For the text-containing cell, return its midpoint in [X, Y] coordinate format. 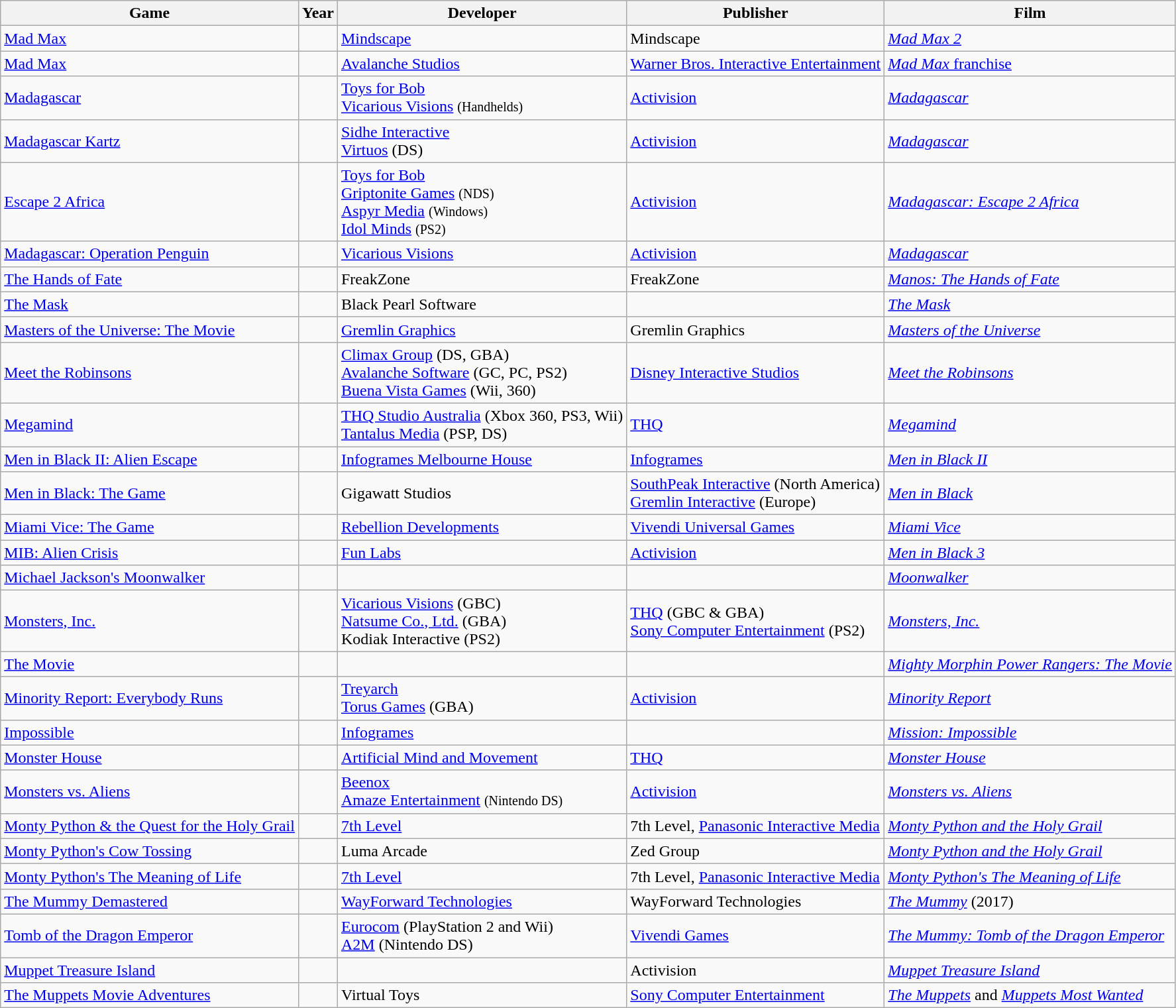
Monty Python & the Quest for the Holy Grail [150, 826]
MIB: Alien Crisis [150, 553]
TreyarchTorus Games (GBA) [482, 699]
The Mummy (2017) [1030, 901]
Sony Computer Entertainment [755, 995]
Zed Group [755, 851]
Madagascar: Operation Penguin [150, 254]
Eurocom (PlayStation 2 and Wii)A2M (Nintendo DS) [482, 936]
Minority Report: Everybody Runs [150, 699]
Monty Python's Cow Tossing [150, 851]
Film [1030, 13]
Developer [482, 13]
Rebellion Developments [482, 528]
Black Pearl Software [482, 304]
Toys for BobGriptonite Games (NDS) Aspyr Media (Windows) Idol Minds (PS2) [482, 201]
Luma Arcade [482, 851]
Miami Vice [1030, 528]
Avalanche Studios [482, 64]
Manos: The Hands of Fate [1030, 279]
Escape 2 Africa [150, 201]
Men in Black II: Alien Escape [150, 459]
Publisher [755, 13]
Disney Interactive Studios [755, 372]
Men in Black [1030, 493]
Minority Report [1030, 699]
THQ Studio Australia (Xbox 360, PS3, Wii)Tantalus Media (PSP, DS) [482, 424]
The Movie [150, 664]
The Mummy: Tomb of the Dragon Emperor [1030, 936]
Miami Vice: The Game [150, 528]
Men in Black: The Game [150, 493]
Vivendi Games [755, 936]
Tomb of the Dragon Emperor [150, 936]
Virtual Toys [482, 995]
Sidhe InteractiveVirtuos (DS) [482, 140]
THQ (GBC & GBA)Sony Computer Entertainment (PS2) [755, 621]
Madagascar: Escape 2 Africa [1030, 201]
Toys for BobVicarious Visions (Handhelds) [482, 98]
Men in Black 3 [1030, 553]
Artificial Mind and Movement [482, 757]
Vivendi Universal Games [755, 528]
Infogrames Melbourne House [482, 459]
The Hands of Fate [150, 279]
Vicarious Visions [482, 254]
Game [150, 13]
The Muppets and Muppets Most Wanted [1030, 995]
Mighty Morphin Power Rangers: The Movie [1030, 664]
Mission: Impossible [1030, 732]
Vicarious Visions (GBC)Natsume Co., Ltd. (GBA)Kodiak Interactive (PS2) [482, 621]
Warner Bros. Interactive Entertainment [755, 64]
BeenoxAmaze Entertainment (Nintendo DS) [482, 791]
Climax Group (DS, GBA)Avalanche Software (GC, PC, PS2)Buena Vista Games (Wii, 360) [482, 372]
Masters of the Universe [1030, 329]
The Mummy Demastered [150, 901]
Masters of the Universe: The Movie [150, 329]
The Muppets Movie Adventures [150, 995]
Gigawatt Studios [482, 493]
Mad Max franchise [1030, 64]
Impossible [150, 732]
Fun Labs [482, 553]
Michael Jackson's Moonwalker [150, 578]
Men in Black II [1030, 459]
Moonwalker [1030, 578]
Mad Max 2 [1030, 38]
SouthPeak Interactive (North America)Gremlin Interactive (Europe) [755, 493]
Madagascar Kartz [150, 140]
Year [318, 13]
